For the text-containing cell, return its midpoint in [x, y] coordinate format. 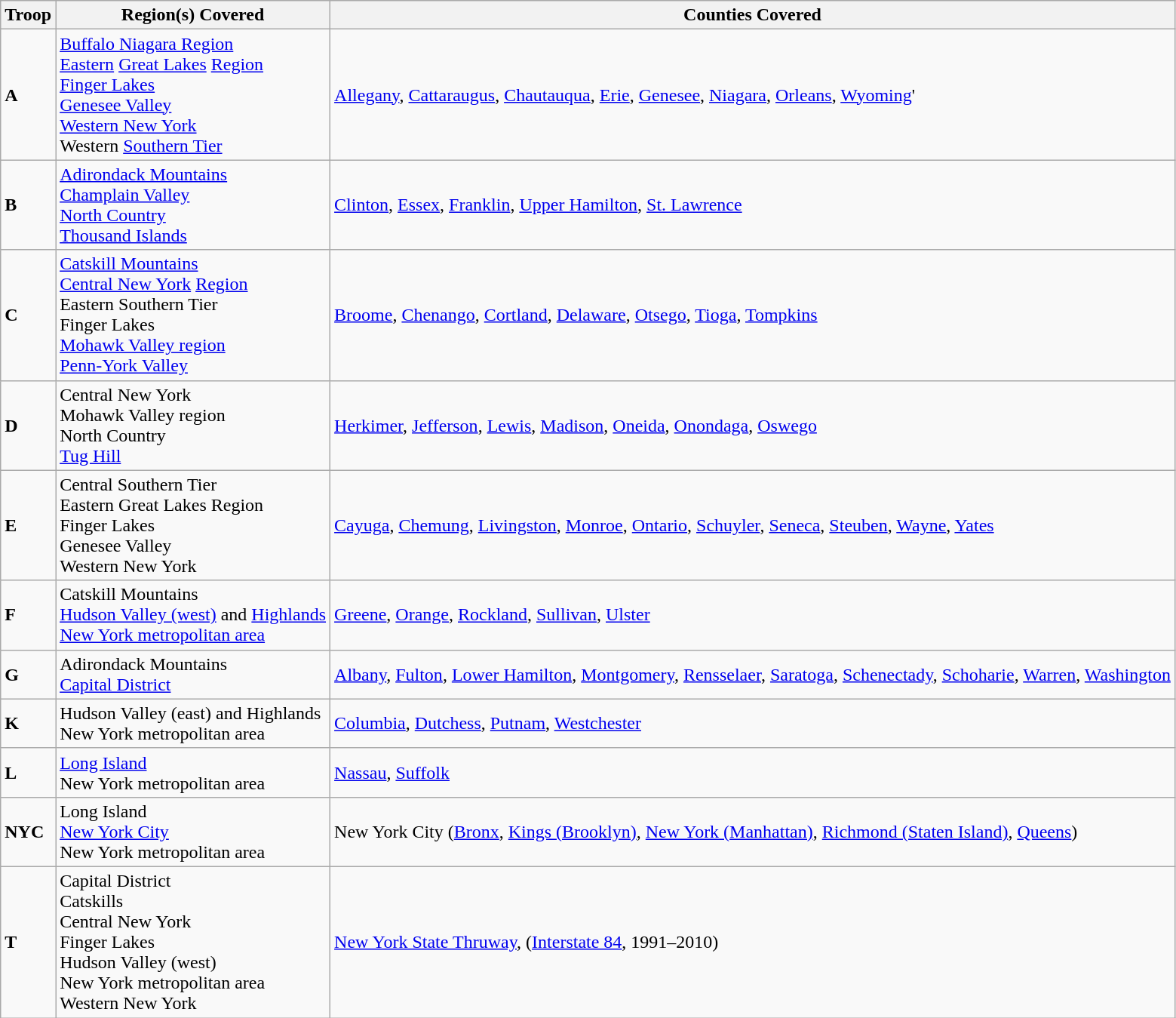
Capital DistrictCatskillsCentral New YorkFinger LakesHudson Valley (west)New York metropolitan areaWestern New York [193, 942]
E [29, 525]
Central New YorkMohawk Valley regionNorth CountryTug Hill [193, 426]
Broome, Chenango, Cortland, Delaware, Otsego, Tioga, Tompkins [753, 315]
K [29, 723]
Hudson Valley (east) and HighlandsNew York metropolitan area [193, 723]
Catskill MountainsHudson Valley (west) and HighlandsNew York metropolitan area [193, 615]
Adirondack MountainsChamplain ValleyNorth CountryThousand Islands [193, 205]
T [29, 942]
C [29, 315]
Buffalo Niagara RegionEastern Great Lakes RegionFinger LakesGenesee ValleyWestern New YorkWestern Southern Tier [193, 95]
A [29, 95]
Columbia, Dutchess, Putnam, Westchester [753, 723]
Catskill MountainsCentral New York RegionEastern Southern TierFinger LakesMohawk Valley regionPenn-York Valley [193, 315]
L [29, 773]
Adirondack MountainsCapital District [193, 675]
New York State Thruway, (Interstate 84, 1991–2010) [753, 942]
Albany, Fulton, Lower Hamilton, Montgomery, Rensselaer, Saratoga, Schenectady, Schoharie, Warren, Washington [753, 675]
Central Southern TierEastern Great Lakes RegionFinger LakesGenesee ValleyWestern New York [193, 525]
B [29, 205]
Clinton, Essex, Franklin, Upper Hamilton, St. Lawrence [753, 205]
Cayuga, Chemung, Livingston, Monroe, Ontario, Schuyler, Seneca, Steuben, Wayne, Yates [753, 525]
Herkimer, Jefferson, Lewis, Madison, Oneida, Onondaga, Oswego [753, 426]
New York City (Bronx, Kings (Brooklyn), New York (Manhattan), Richmond (Staten Island), Queens) [753, 832]
NYC [29, 832]
Long IslandNew York metropolitan area [193, 773]
Troop [29, 15]
Long IslandNew York CityNew York metropolitan area [193, 832]
Region(s) Covered [193, 15]
Greene, Orange, Rockland, Sullivan, Ulster [753, 615]
D [29, 426]
Nassau, Suffolk [753, 773]
Counties Covered [753, 15]
Allegany, Cattaraugus, Chautauqua, Erie, Genesee, Niagara, Orleans, Wyoming' [753, 95]
G [29, 675]
F [29, 615]
